Return [X, Y] of the center of cell containing provided text 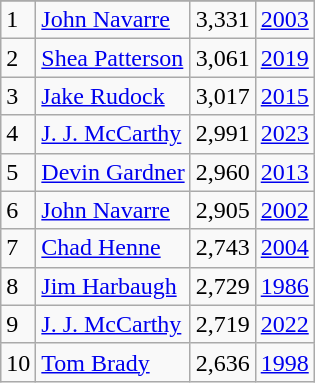
2,729 [222, 286]
2002 [284, 210]
2003 [284, 20]
Shea Patterson [113, 58]
10 [18, 362]
6 [18, 210]
2,636 [222, 362]
3,331 [222, 20]
Jake Rudock [113, 96]
2022 [284, 324]
Chad Henne [113, 248]
2023 [284, 134]
2013 [284, 172]
Devin Gardner [113, 172]
Jim Harbaugh [113, 286]
8 [18, 286]
2,991 [222, 134]
7 [18, 248]
2,719 [222, 324]
5 [18, 172]
2 [18, 58]
2004 [284, 248]
1986 [284, 286]
4 [18, 134]
1998 [284, 362]
Tom Brady [113, 362]
2019 [284, 58]
2,905 [222, 210]
3,017 [222, 96]
2,743 [222, 248]
3 [18, 96]
2,960 [222, 172]
2015 [284, 96]
3,061 [222, 58]
9 [18, 324]
1 [18, 20]
